Output the [x, y] coordinate of the center of the cell containing the given text.  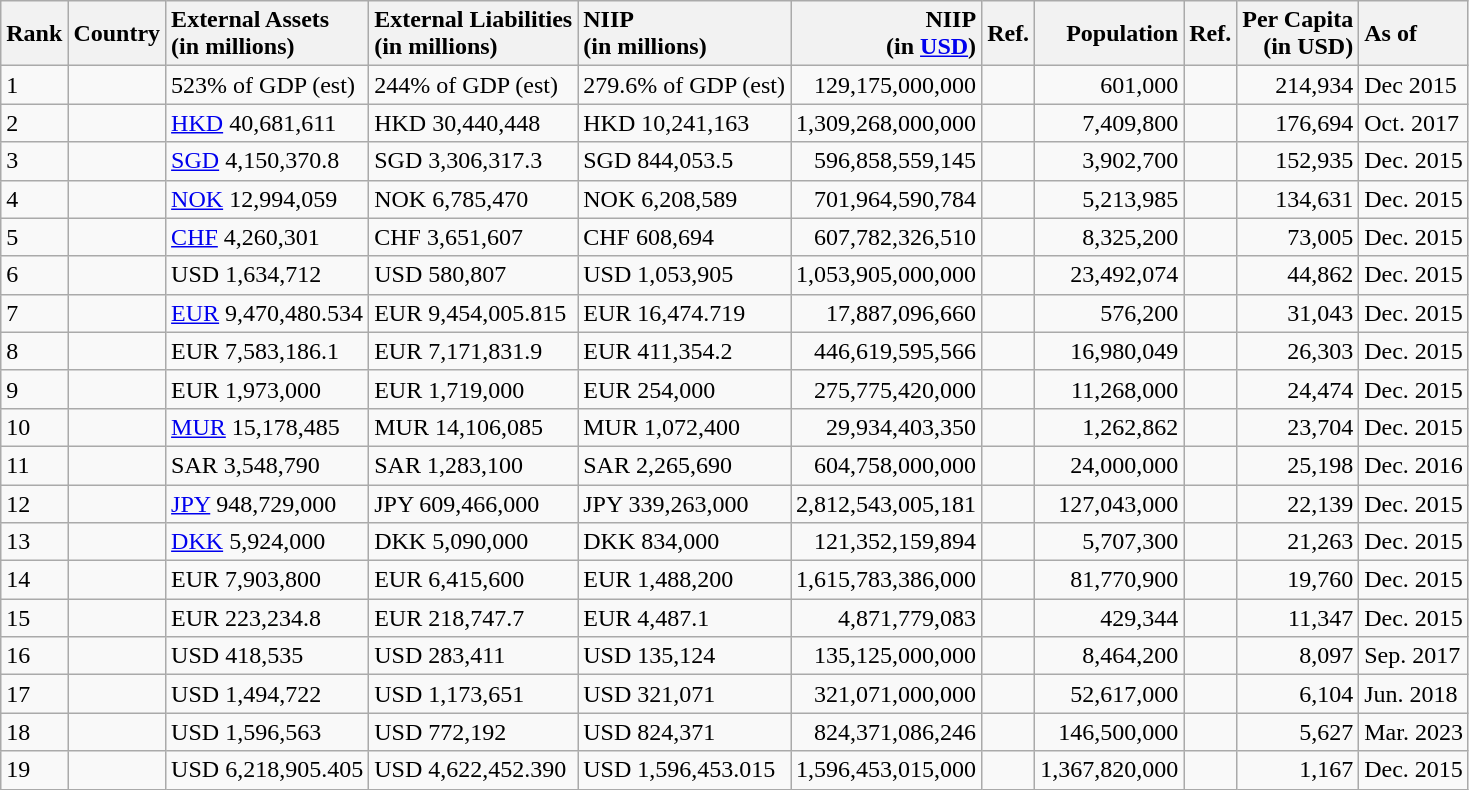
Jun. 2018 [1414, 694]
24,474 [1298, 389]
121,352,159,894 [886, 542]
HKD 40,681,611 [268, 123]
Per Capita(in USD) [1298, 34]
8,325,200 [1110, 237]
19,760 [1298, 580]
USD 321,071 [684, 694]
607,782,326,510 [886, 237]
USD 580,807 [474, 275]
16,980,049 [1110, 351]
8,097 [1298, 656]
DKK 834,000 [684, 542]
9 [34, 389]
31,043 [1298, 313]
576,200 [1110, 313]
EUR 7,171,831.9 [474, 351]
USD 1,173,651 [474, 694]
1,309,268,000,000 [886, 123]
EUR 1,488,200 [684, 580]
EUR 4,487.1 [684, 618]
321,071,000,000 [886, 694]
23,704 [1298, 427]
214,934 [1298, 85]
13 [34, 542]
2,812,543,005,181 [886, 503]
23,492,074 [1110, 275]
596,858,559,145 [886, 161]
176,694 [1298, 123]
17 [34, 694]
73,005 [1298, 237]
5,707,300 [1110, 542]
6 [34, 275]
NOK 6,785,470 [474, 199]
523% of GDP (est) [268, 85]
14 [34, 580]
1,167 [1298, 770]
Population [1110, 34]
EUR 6,415,600 [474, 580]
USD 4,622,452.390 [474, 770]
USD 1,634,712 [268, 275]
18 [34, 732]
11,268,000 [1110, 389]
1,615,783,386,000 [886, 580]
22,139 [1298, 503]
Rank [34, 34]
SGD 844,053.5 [684, 161]
824,371,086,246 [886, 732]
EUR 1,973,000 [268, 389]
601,000 [1110, 85]
81,770,900 [1110, 580]
12 [34, 503]
26,303 [1298, 351]
1,053,905,000,000 [886, 275]
135,125,000,000 [886, 656]
52,617,000 [1110, 694]
244% of GDP (est) [474, 85]
SGD 3,306,317.3 [474, 161]
Mar. 2023 [1414, 732]
4 [34, 199]
5,213,985 [1110, 199]
EUR 9,454,005.815 [474, 313]
2 [34, 123]
USD 1,053,905 [684, 275]
USD 1,596,453.015 [684, 770]
EUR 1,719,000 [474, 389]
5,627 [1298, 732]
MUR 15,178,485 [268, 427]
5 [34, 237]
429,344 [1110, 618]
8,464,200 [1110, 656]
CHF 3,651,607 [474, 237]
SAR 1,283,100 [474, 465]
As of [1414, 34]
SAR 3,548,790 [268, 465]
USD 135,124 [684, 656]
EUR 9,470,480.534 [268, 313]
NIIP(in millions) [684, 34]
EUR 218,747.7 [474, 618]
16 [34, 656]
3 [34, 161]
1,596,453,015,000 [886, 770]
MUR 1,072,400 [684, 427]
17,887,096,660 [886, 313]
DKK 5,090,000 [474, 542]
Country [117, 34]
USD 283,411 [474, 656]
Oct. 2017 [1414, 123]
CHF 608,694 [684, 237]
152,935 [1298, 161]
4,871,779,083 [886, 618]
USD 418,535 [268, 656]
701,964,590,784 [886, 199]
JPY 609,466,000 [474, 503]
3,902,700 [1110, 161]
MUR 14,106,085 [474, 427]
7,409,800 [1110, 123]
NOK 6,208,589 [684, 199]
8 [34, 351]
7 [34, 313]
24,000,000 [1110, 465]
15 [34, 618]
446,619,595,566 [886, 351]
EUR 411,354.2 [684, 351]
134,631 [1298, 199]
JPY 948,729,000 [268, 503]
USD 1,596,563 [268, 732]
604,758,000,000 [886, 465]
Dec 2015 [1414, 85]
SAR 2,265,690 [684, 465]
Dec. 2016 [1414, 465]
External Liabilities(in millions) [474, 34]
19 [34, 770]
279.6% of GDP (est) [684, 85]
External Assets(in millions) [268, 34]
SGD 4,150,370.8 [268, 161]
10 [34, 427]
44,862 [1298, 275]
NIIP(in USD) [886, 34]
129,175,000,000 [886, 85]
EUR 16,474.719 [684, 313]
275,775,420,000 [886, 389]
USD 772,192 [474, 732]
EUR 223,234.8 [268, 618]
JPY 339,263,000 [684, 503]
EUR 254,000 [684, 389]
Sep. 2017 [1414, 656]
CHF 4,260,301 [268, 237]
127,043,000 [1110, 503]
6,104 [1298, 694]
25,198 [1298, 465]
146,500,000 [1110, 732]
1 [34, 85]
1,262,862 [1110, 427]
HKD 30,440,448 [474, 123]
HKD 10,241,163 [684, 123]
EUR 7,583,186.1 [268, 351]
DKK 5,924,000 [268, 542]
USD 824,371 [684, 732]
USD 6,218,905.405 [268, 770]
1,367,820,000 [1110, 770]
EUR 7,903,800 [268, 580]
USD 1,494,722 [268, 694]
NOK 12,994,059 [268, 199]
11,347 [1298, 618]
11 [34, 465]
29,934,403,350 [886, 427]
21,263 [1298, 542]
